Search for the cell housing the specified text and yield its [x, y] center coordinate. 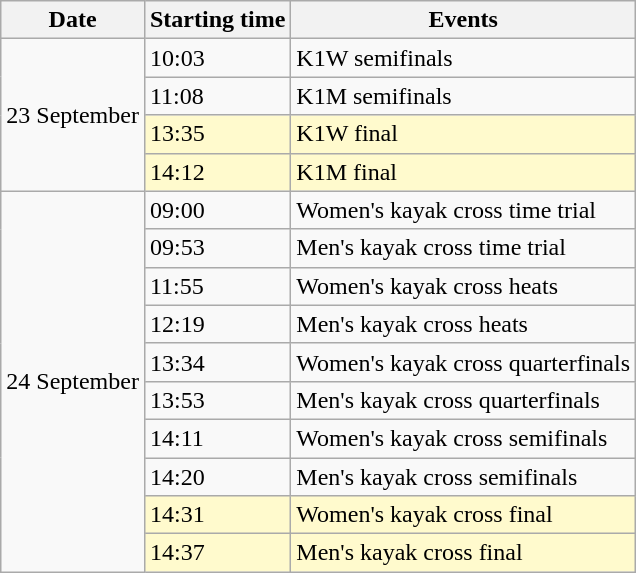
14:31 [217, 515]
Women's kayak cross final [464, 515]
14:20 [217, 477]
14:37 [217, 553]
Men's kayak cross final [464, 553]
13:34 [217, 362]
Women's kayak cross heats [464, 286]
K1W semifinals [464, 58]
K1M semifinals [464, 96]
Women's kayak cross semifinals [464, 438]
11:08 [217, 96]
Men's kayak cross time trial [464, 248]
Date [73, 20]
11:55 [217, 286]
Men's kayak cross semifinals [464, 477]
13:35 [217, 134]
23 September [73, 115]
Men's kayak cross heats [464, 324]
Women's kayak cross time trial [464, 210]
09:53 [217, 248]
K1M final [464, 172]
Men's kayak cross quarterfinals [464, 400]
Events [464, 20]
10:03 [217, 58]
Women's kayak cross quarterfinals [464, 362]
24 September [73, 382]
Starting time [217, 20]
12:19 [217, 324]
13:53 [217, 400]
09:00 [217, 210]
14:12 [217, 172]
K1W final [464, 134]
14:11 [217, 438]
